Provide the (X, Y) coordinate of the cell's center where the given text is located.  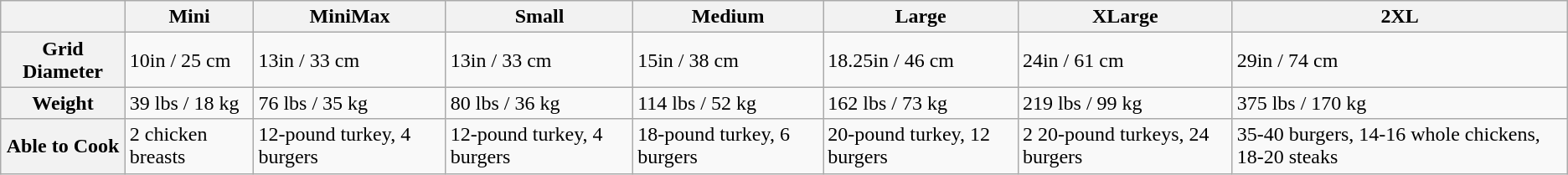
20-pound turkey, 12 burgers (921, 146)
Small (539, 17)
Medium (729, 17)
MiniMax (350, 17)
Weight (63, 103)
29in / 74 cm (1400, 60)
2XL (1400, 17)
76 lbs / 35 kg (350, 103)
10in / 25 cm (189, 60)
Large (921, 17)
375 lbs / 170 kg (1400, 103)
Grid Diameter (63, 60)
2 20-pound turkeys, 24 burgers (1125, 146)
Mini (189, 17)
39 lbs / 18 kg (189, 103)
XLarge (1125, 17)
114 lbs / 52 kg (729, 103)
15in / 38 cm (729, 60)
18.25in / 46 cm (921, 60)
Able to Cook (63, 146)
35-40 burgers, 14-16 whole chickens, 18-20 steaks (1400, 146)
162 lbs / 73 kg (921, 103)
2 chicken breasts (189, 146)
219 lbs / 99 kg (1125, 103)
80 lbs / 36 kg (539, 103)
24in / 61 cm (1125, 60)
18-pound turkey, 6 burgers (729, 146)
